Provide the (x, y) coordinate of the cell's center where the given text is located.  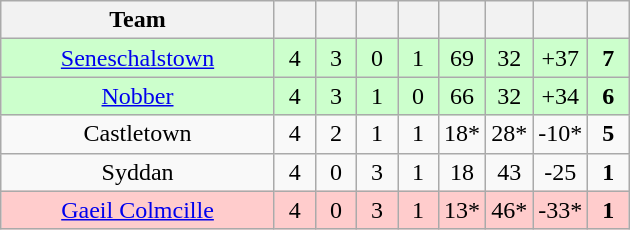
-25 (560, 172)
Castletown (138, 134)
Seneschalstown (138, 58)
13* (462, 210)
46* (510, 210)
6 (608, 96)
28* (510, 134)
43 (510, 172)
18 (462, 172)
2 (336, 134)
7 (608, 58)
5 (608, 134)
18* (462, 134)
-33* (560, 210)
+37 (560, 58)
66 (462, 96)
-10* (560, 134)
+34 (560, 96)
Nobber (138, 96)
Syddan (138, 172)
Team (138, 20)
69 (462, 58)
Gaeil Colmcille (138, 210)
